Determine the (X, Y) coordinate at the center of the cell enclosing the given text.  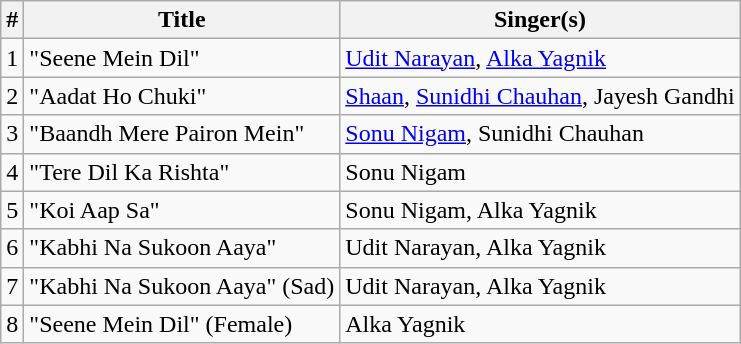
"Tere Dil Ka Rishta" (182, 172)
1 (12, 58)
Sonu Nigam (540, 172)
Title (182, 20)
7 (12, 286)
2 (12, 96)
"Kabhi Na Sukoon Aaya" (Sad) (182, 286)
# (12, 20)
"Seene Mein Dil" (182, 58)
Sonu Nigam, Sunidhi Chauhan (540, 134)
Sonu Nigam, Alka Yagnik (540, 210)
"Aadat Ho Chuki" (182, 96)
"Kabhi Na Sukoon Aaya" (182, 248)
Shaan, Sunidhi Chauhan, Jayesh Gandhi (540, 96)
"Seene Mein Dil" (Female) (182, 324)
3 (12, 134)
Alka Yagnik (540, 324)
5 (12, 210)
4 (12, 172)
8 (12, 324)
"Baandh Mere Pairon Mein" (182, 134)
Singer(s) (540, 20)
"Koi Aap Sa" (182, 210)
6 (12, 248)
